Determine the [X, Y] coordinate at the center of the cell enclosing the given text.  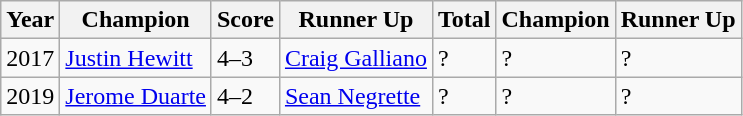
4–3 [245, 58]
Craig Galliano [356, 58]
Year [30, 20]
Sean Negrette [356, 96]
Jerome Duarte [136, 96]
Score [245, 20]
Justin Hewitt [136, 58]
Total [464, 20]
2019 [30, 96]
4–2 [245, 96]
2017 [30, 58]
